Detect which cell encompasses the target text, then output its (X, Y) center coordinate. 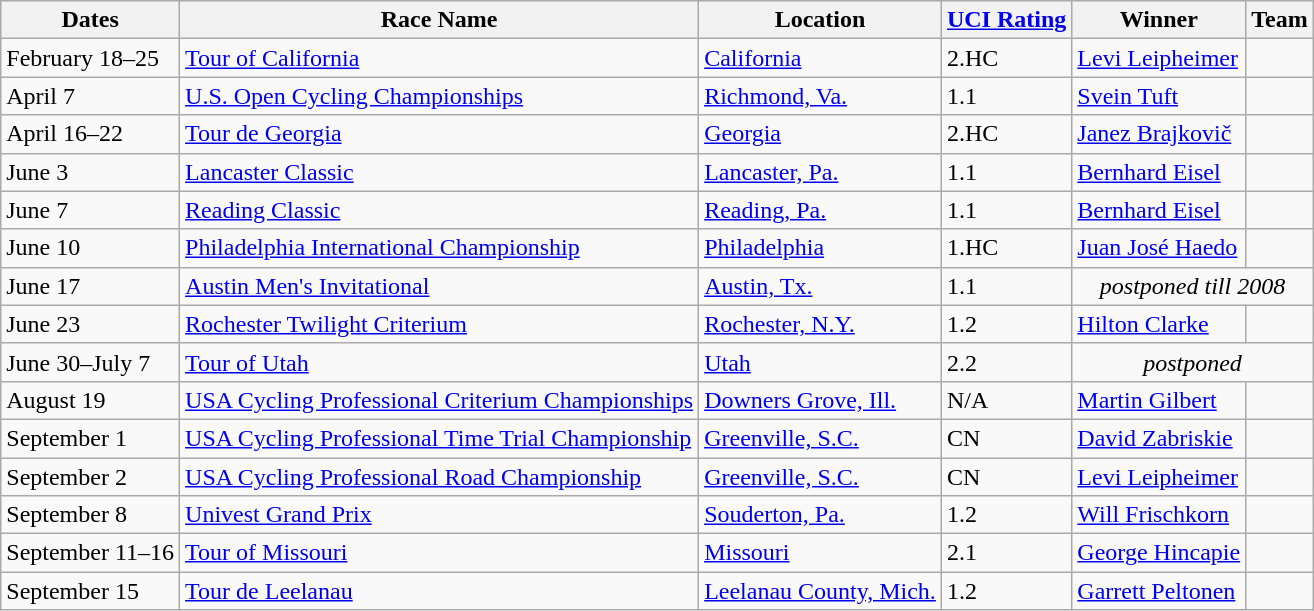
Reading, Pa. (820, 210)
Tour of Missouri (440, 553)
postponed till 2008 (1192, 286)
September 8 (90, 515)
Reading Classic (440, 210)
April 16–22 (90, 134)
Dates (90, 20)
Leelanau County, Mich. (820, 591)
June 23 (90, 324)
2.1 (1006, 553)
U.S. Open Cycling Championships (440, 96)
Richmond, Va. (820, 96)
April 7 (90, 96)
June 3 (90, 172)
Rochester, N.Y. (820, 324)
Hilton Clarke (1159, 324)
September 1 (90, 438)
Rochester Twilight Criterium (440, 324)
UCI Rating (1006, 20)
Tour of Utah (440, 362)
Garrett Peltonen (1159, 591)
2.2 (1006, 362)
Philadelphia (820, 248)
June 10 (90, 248)
Lancaster Classic (440, 172)
June 7 (90, 210)
Souderton, Pa. (820, 515)
USA Cycling Professional Criterium Championships (440, 400)
Tour de Leelanau (440, 591)
Univest Grand Prix (440, 515)
September 11–16 (90, 553)
Utah (820, 362)
Philadelphia International Championship (440, 248)
Winner (1159, 20)
Janez Brajkovič (1159, 134)
September 2 (90, 477)
George Hincapie (1159, 553)
Juan José Haedo (1159, 248)
Race Name (440, 20)
Georgia (820, 134)
Location (820, 20)
September 15 (90, 591)
August 19 (90, 400)
Missouri (820, 553)
N/A (1006, 400)
Austin, Tx. (820, 286)
postponed (1192, 362)
Team (1280, 20)
USA Cycling Professional Time Trial Championship (440, 438)
Austin Men's Invitational (440, 286)
California (820, 58)
Martin Gilbert (1159, 400)
Lancaster, Pa. (820, 172)
Tour de Georgia (440, 134)
June 17 (90, 286)
Downers Grove, Ill. (820, 400)
Tour of California (440, 58)
June 30–July 7 (90, 362)
February 18–25 (90, 58)
David Zabriskie (1159, 438)
Svein Tuft (1159, 96)
USA Cycling Professional Road Championship (440, 477)
1.HC (1006, 248)
Will Frischkorn (1159, 515)
